Locate the cell with the specified text and output its [x, y] center coordinate. 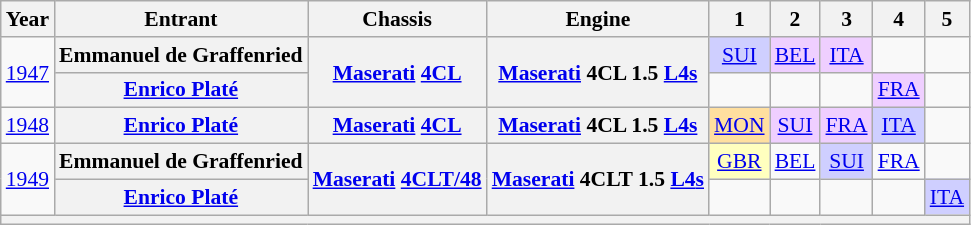
2 [796, 19]
Year [28, 19]
Maserati 4CLT 1.5 L4s [598, 180]
GBR [740, 162]
4 [899, 19]
MON [740, 126]
Chassis [398, 19]
Maserati 4CLT/48 [398, 180]
1947 [28, 72]
Engine [598, 19]
1 [740, 19]
1948 [28, 126]
3 [846, 19]
5 [947, 19]
1949 [28, 180]
Entrant [181, 19]
